Find where the given text appears and provide that cell's center as [x, y] coordinate. 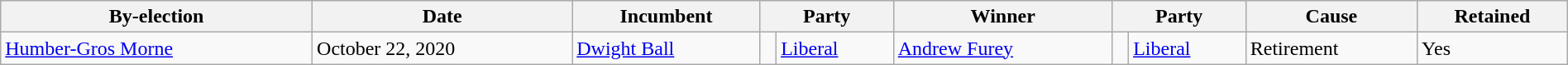
Winner [1002, 17]
Andrew Furey [1002, 48]
Cause [1331, 17]
Retirement [1331, 48]
By-election [157, 17]
Humber-Gros Morne [157, 48]
Dwight Ball [667, 48]
Yes [1493, 48]
October 22, 2020 [442, 48]
Incumbent [667, 17]
Date [442, 17]
Retained [1493, 17]
